Locate the cell with the specified text and output its [x, y] center coordinate. 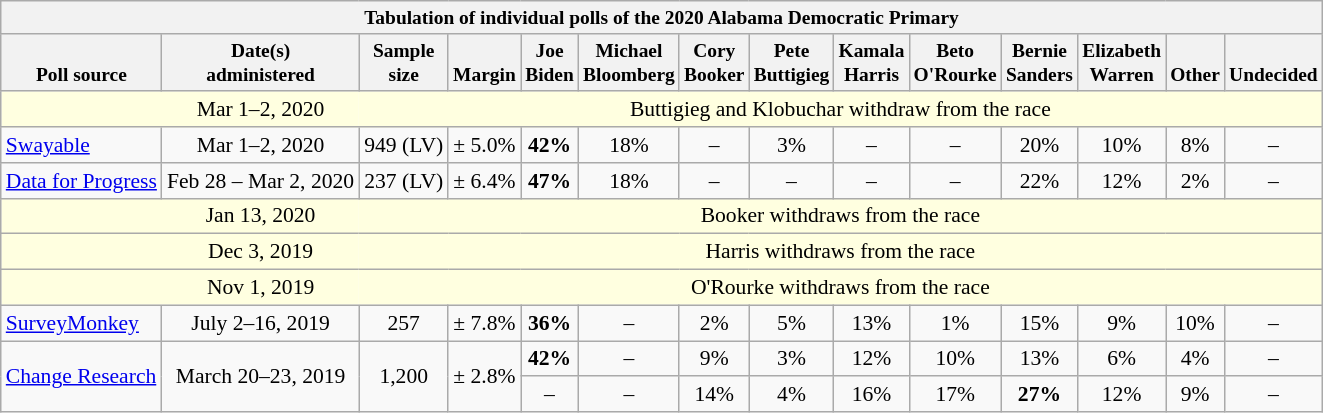
237 (LV) [404, 181]
± 6.4% [484, 181]
MichaelBloomberg [628, 62]
Buttigieg and Klobuchar withdraw from the race [840, 110]
27% [1039, 395]
Samplesize [404, 62]
14% [714, 395]
PeteButtigieg [792, 62]
22% [1039, 181]
Booker withdraws from the race [840, 216]
Data for Progress [82, 181]
16% [872, 395]
Jan 13, 2020 [260, 216]
KamalaHarris [872, 62]
5% [792, 323]
Dec 3, 2019 [260, 252]
8% [1196, 145]
BernieSanders [1039, 62]
July 2–16, 2019 [260, 323]
1% [955, 323]
March 20–23, 2019 [260, 376]
± 7.8% [484, 323]
47% [550, 181]
± 2.8% [484, 376]
CoryBooker [714, 62]
Other [1196, 62]
257 [404, 323]
Poll source [82, 62]
949 (LV) [404, 145]
6% [1122, 359]
20% [1039, 145]
BetoO'Rourke [955, 62]
17% [955, 395]
Change Research [82, 376]
O'Rourke withdraws from the race [840, 288]
ElizabethWarren [1122, 62]
Feb 28 – Mar 2, 2020 [260, 181]
Harris withdraws from the race [840, 252]
Tabulation of individual polls of the 2020 Alabama Democratic Primary [662, 18]
Swayable [82, 145]
Undecided [1273, 62]
JoeBiden [550, 62]
SurveyMonkey [82, 323]
Nov 1, 2019 [260, 288]
Date(s)administered [260, 62]
± 5.0% [484, 145]
Margin [484, 62]
1,200 [404, 376]
36% [550, 323]
15% [1039, 323]
